Find where the given text appears and provide that cell's center as [x, y] coordinate. 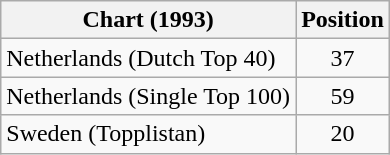
Netherlands (Single Top 100) [148, 96]
Netherlands (Dutch Top 40) [148, 58]
20 [343, 134]
Position [343, 20]
37 [343, 58]
Chart (1993) [148, 20]
Sweden (Topplistan) [148, 134]
59 [343, 96]
